Extract the (x, y) coordinate from the center of the cell holding the provided text.  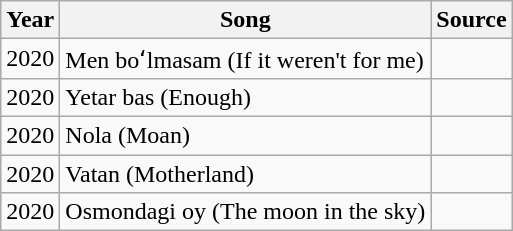
Osmondagi oy (The moon in the sky) (246, 212)
Men boʻlmasam (If it weren't for me) (246, 59)
Year (30, 20)
Song (246, 20)
Source (472, 20)
Nola (Moan) (246, 135)
Vatan (Motherland) (246, 173)
Yetar bas (Enough) (246, 97)
